Output the [X, Y] coordinate of the center of the cell containing the given text.  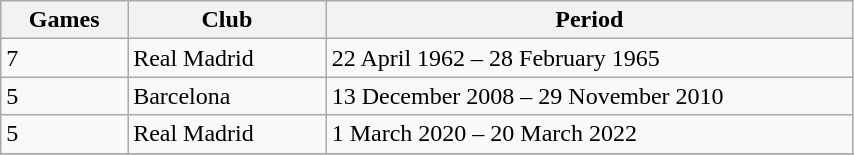
Club [228, 20]
7 [64, 58]
Period [589, 20]
1 March 2020 – 20 March 2022 [589, 134]
Games [64, 20]
22 April 1962 – 28 February 1965 [589, 58]
13 December 2008 – 29 November 2010 [589, 96]
Barcelona [228, 96]
